From the cell containing the given text, extract its center point as [x, y] coordinate. 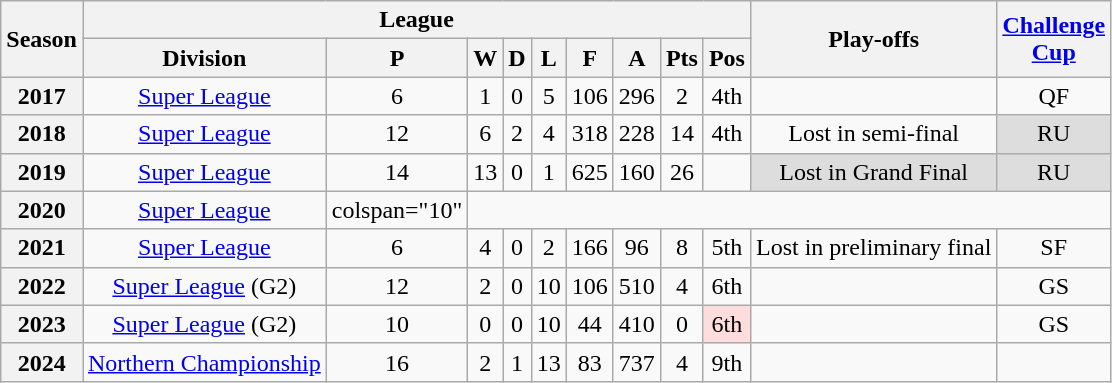
2019 [42, 172]
83 [590, 362]
9th [726, 362]
L [548, 58]
Lost in semi-final [873, 134]
510 [636, 286]
166 [590, 248]
5th [726, 248]
737 [636, 362]
Lost in Grand Final [873, 172]
A [636, 58]
2021 [42, 248]
2017 [42, 96]
8 [682, 248]
Division [204, 58]
2022 [42, 286]
2024 [42, 362]
96 [636, 248]
SF [1054, 248]
Play-offs [873, 39]
160 [636, 172]
2023 [42, 324]
League [416, 20]
2018 [42, 134]
ChallengeCup [1054, 39]
Lost in preliminary final [873, 248]
Pts [682, 58]
D [517, 58]
Pos [726, 58]
Season [42, 39]
296 [636, 96]
410 [636, 324]
QF [1054, 96]
228 [636, 134]
625 [590, 172]
318 [590, 134]
P [397, 58]
16 [397, 362]
Northern Championship [204, 362]
colspan="10" [397, 210]
W [486, 58]
5 [548, 96]
F [590, 58]
26 [682, 172]
44 [590, 324]
2020 [42, 210]
